Scan for the cell matching the given text and deliver its (x, y) coordinate at center. 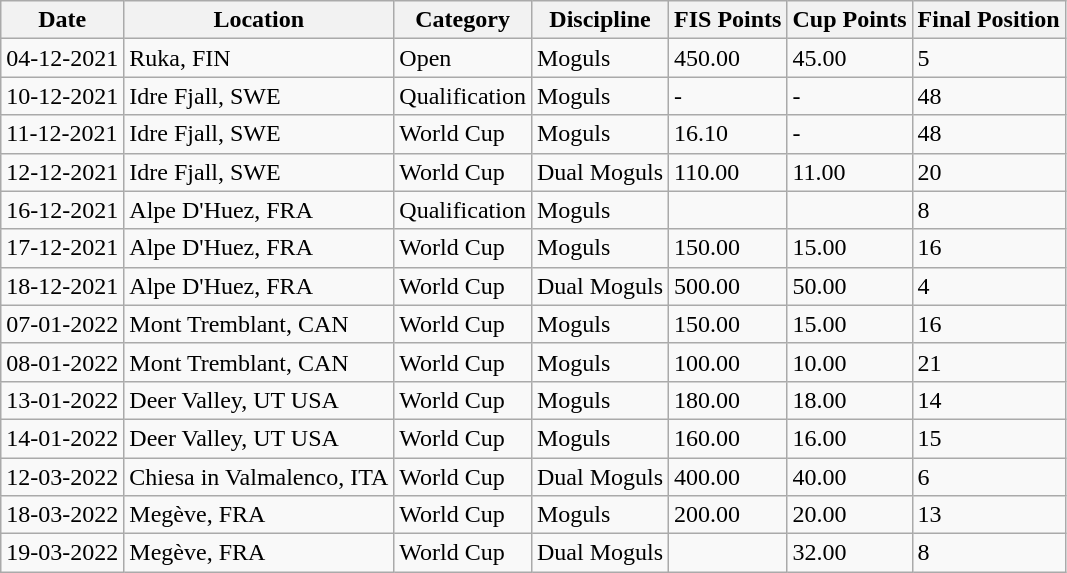
4 (988, 286)
Location (259, 20)
50.00 (850, 286)
180.00 (728, 400)
110.00 (728, 172)
160.00 (728, 438)
14-01-2022 (62, 438)
5 (988, 58)
14 (988, 400)
11-12-2021 (62, 134)
21 (988, 362)
Category (463, 20)
11.00 (850, 172)
15 (988, 438)
18-03-2022 (62, 515)
13-01-2022 (62, 400)
19-03-2022 (62, 553)
12-03-2022 (62, 477)
Chiesa in Valmalenco, ITA (259, 477)
400.00 (728, 477)
12-12-2021 (62, 172)
08-01-2022 (62, 362)
10-12-2021 (62, 96)
20 (988, 172)
17-12-2021 (62, 248)
04-12-2021 (62, 58)
20.00 (850, 515)
Date (62, 20)
10.00 (850, 362)
Cup Points (850, 20)
FIS Points (728, 20)
200.00 (728, 515)
500.00 (728, 286)
6 (988, 477)
16-12-2021 (62, 210)
18.00 (850, 400)
18-12-2021 (62, 286)
Discipline (600, 20)
45.00 (850, 58)
450.00 (728, 58)
40.00 (850, 477)
Ruka, FIN (259, 58)
100.00 (728, 362)
Final Position (988, 20)
13 (988, 515)
Open (463, 58)
32.00 (850, 553)
07-01-2022 (62, 324)
16.10 (728, 134)
16.00 (850, 438)
